Scan for the cell matching the given text and deliver its (x, y) coordinate at center. 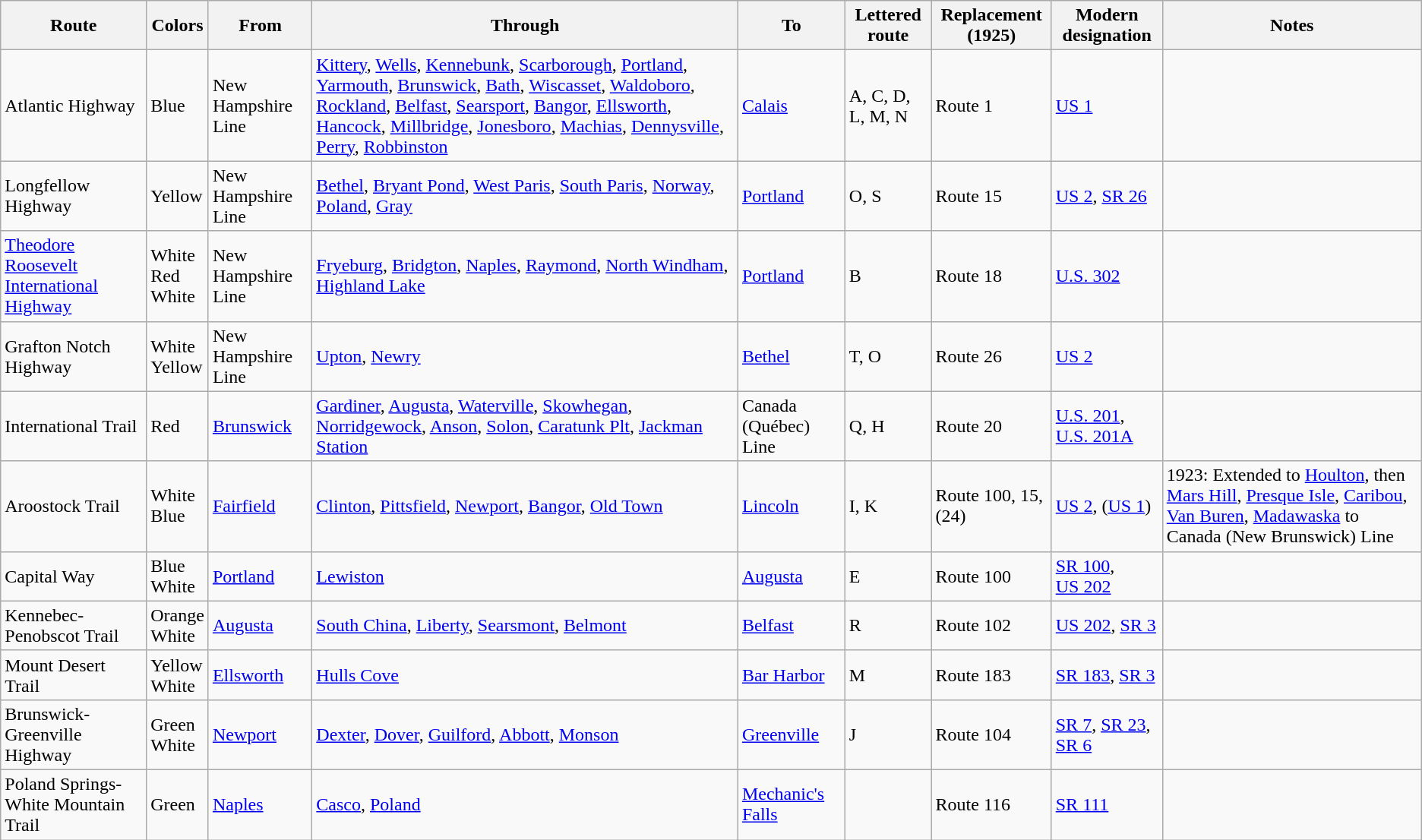
Casco, Poland (526, 804)
International Trail (74, 426)
Canada (Québec) Line (792, 426)
BlueWhite (178, 576)
US 2 (1107, 356)
Gardiner, Augusta, Waterville, Skowhegan, Norridgewock, Anson, Solon, Caratunk Plt, Jackman Station (526, 426)
Brunswick (260, 426)
U.S. 201, U.S. 201A (1107, 426)
Atlantic Highway (74, 106)
Route 20 (991, 426)
YellowWhite (178, 674)
Upton, Newry (526, 356)
T, O (888, 356)
From (260, 26)
Aroostock Trail (74, 506)
Hulls Cove (526, 674)
Route 183 (991, 674)
OrangeWhite (178, 626)
Theodore Roosevelt International Highway (74, 276)
J (888, 734)
US 202, SR 3 (1107, 626)
SR 7, SR 23, SR 6 (1107, 734)
Belfast (792, 626)
Green (178, 804)
Ellsworth (260, 674)
M (888, 674)
SR 183, SR 3 (1107, 674)
Bar Harbor (792, 674)
SR 100, US 202 (1107, 576)
Notes (1291, 26)
Brunswick-Greenville Highway (74, 734)
Clinton, Pittsfield, Newport, Bangor, Old Town (526, 506)
Replacement (1925) (991, 26)
E (888, 576)
Lewiston (526, 576)
Bethel, Bryant Pond, West Paris, South Paris, Norway, Poland, Gray (526, 196)
Route 18 (991, 276)
Red (178, 426)
US 1 (1107, 106)
WhiteBlue (178, 506)
Route 102 (991, 626)
B (888, 276)
1923: Extended to Houlton, then Mars Hill, Presque Isle, Caribou, Van Buren, Madawaska to Canada (New Brunswick) Line (1291, 506)
Fairfield (260, 506)
Route 15 (991, 196)
Longfellow Highway (74, 196)
Mount Desert Trail (74, 674)
Q, H (888, 426)
Newport (260, 734)
O, S (888, 196)
GreenWhite (178, 734)
South China, Liberty, Searsmont, Belmont (526, 626)
Route 100 (991, 576)
I, K (888, 506)
Grafton Notch Highway (74, 356)
WhiteYellow (178, 356)
Greenville (792, 734)
Colors (178, 26)
Route 26 (991, 356)
Kennebec-Penobscot Trail (74, 626)
A, C, D, L, M, N (888, 106)
Through (526, 26)
SR 111 (1107, 804)
Blue (178, 106)
U.S. 302 (1107, 276)
Yellow (178, 196)
R (888, 626)
Route 100, 15, (24) (991, 506)
Mechanic's Falls (792, 804)
Poland Springs-White Mountain Trail (74, 804)
WhiteRedWhite (178, 276)
Modern designation (1107, 26)
Fryeburg, Bridgton, Naples, Raymond, North Windham, Highland Lake (526, 276)
Calais (792, 106)
US 2, (US 1) (1107, 506)
To (792, 26)
Route 116 (991, 804)
Capital Way (74, 576)
Route 104 (991, 734)
US 2, SR 26 (1107, 196)
Lincoln (792, 506)
Lettered route (888, 26)
Naples (260, 804)
Route (74, 26)
Bethel (792, 356)
Dexter, Dover, Guilford, Abbott, Monson (526, 734)
Route 1 (991, 106)
